Identify which cell holds the provided text, then report its (x, y) central coordinate. 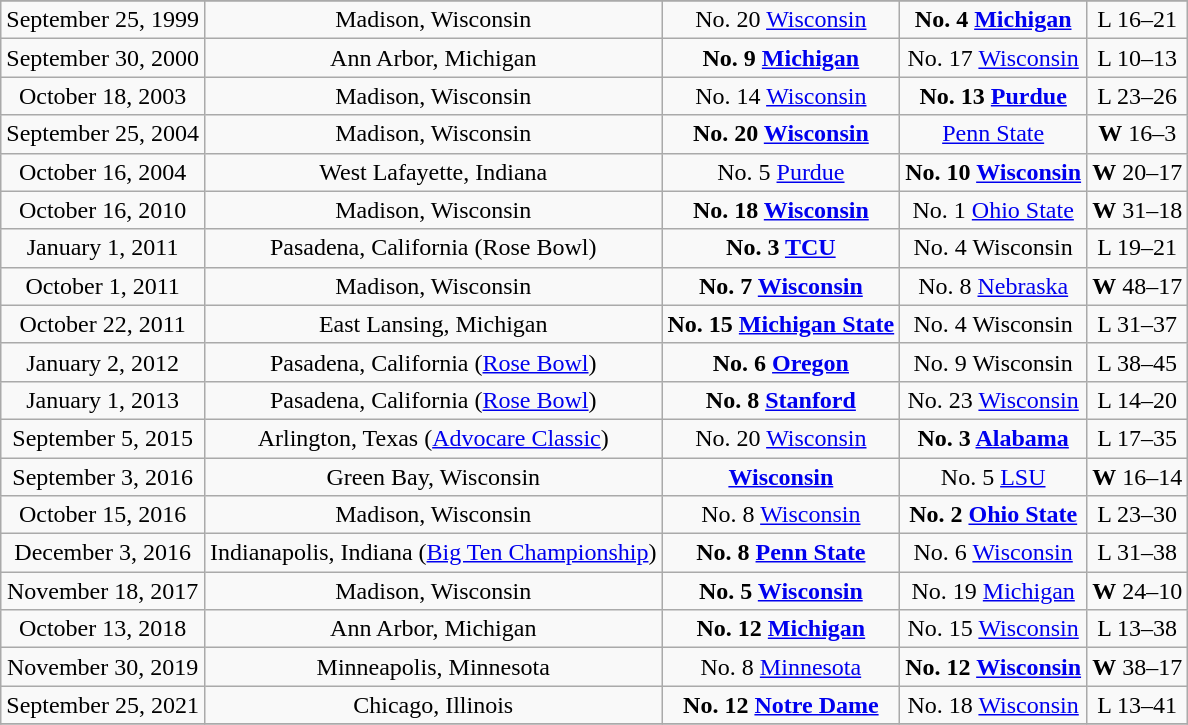
January 1, 2011 (103, 248)
No. 12 Wisconsin (994, 667)
Minneapolis, Minnesota (433, 667)
No. 4 Michigan (994, 20)
W 20–17 (1138, 172)
No. 3 TCU (781, 248)
September 25, 2004 (103, 134)
October 22, 2011 (103, 324)
W 24–10 (1138, 591)
No. 8 Wisconsin (781, 515)
No. 6 Oregon (781, 362)
No. 3 Alabama (994, 438)
No. 9 Wisconsin (994, 362)
L 31–38 (1138, 553)
L 19–21 (1138, 248)
L 14–20 (1138, 400)
October 1, 2011 (103, 286)
No. 8 Minnesota (781, 667)
No. 10 Wisconsin (994, 172)
W 16–14 (1138, 477)
No. 6 Wisconsin (994, 553)
No. 8 Nebraska (994, 286)
January 2, 2012 (103, 362)
Chicago, Illinois (433, 705)
No. 12 Michigan (781, 629)
East Lansing, Michigan (433, 324)
L 31–37 (1138, 324)
January 1, 2013 (103, 400)
October 16, 2004 (103, 172)
November 30, 2019 (103, 667)
L 16–21 (1138, 20)
No. 23 Wisconsin (994, 400)
Wisconsin (781, 477)
L 13–41 (1138, 705)
September 25, 1999 (103, 20)
No. 14 Wisconsin (781, 96)
October 15, 2016 (103, 515)
September 3, 2016 (103, 477)
Indianapolis, Indiana (Big Ten Championship) (433, 553)
No. 1 Ohio State (994, 210)
October 16, 2010 (103, 210)
No. 19 Michigan (994, 591)
No. 5 Wisconsin (781, 591)
No. 13 Purdue (994, 96)
W 48–17 (1138, 286)
No. 12 Notre Dame (781, 705)
W 16–3 (1138, 134)
No. 17 Wisconsin (994, 58)
October 18, 2003 (103, 96)
No. 15 Wisconsin (994, 629)
December 3, 2016 (103, 553)
September 30, 2000 (103, 58)
No. 2 Ohio State (994, 515)
L 10–13 (1138, 58)
Green Bay, Wisconsin (433, 477)
No. 8 Stanford (781, 400)
September 25, 2021 (103, 705)
No. 7 Wisconsin (781, 286)
No. 8 Penn State (781, 553)
L 23–26 (1138, 96)
September 5, 2015 (103, 438)
W 31–18 (1138, 210)
Arlington, Texas (Advocare Classic) (433, 438)
W 38–17 (1138, 667)
No. 5 Purdue (781, 172)
No. 9 Michigan (781, 58)
Penn State (994, 134)
L 13–38 (1138, 629)
October 13, 2018 (103, 629)
No. 5 LSU (994, 477)
West Lafayette, Indiana (433, 172)
November 18, 2017 (103, 591)
L 38–45 (1138, 362)
L 17–35 (1138, 438)
No. 15 Michigan State (781, 324)
L 23–30 (1138, 515)
